Identify which cell holds the provided text, then report its (X, Y) central coordinate. 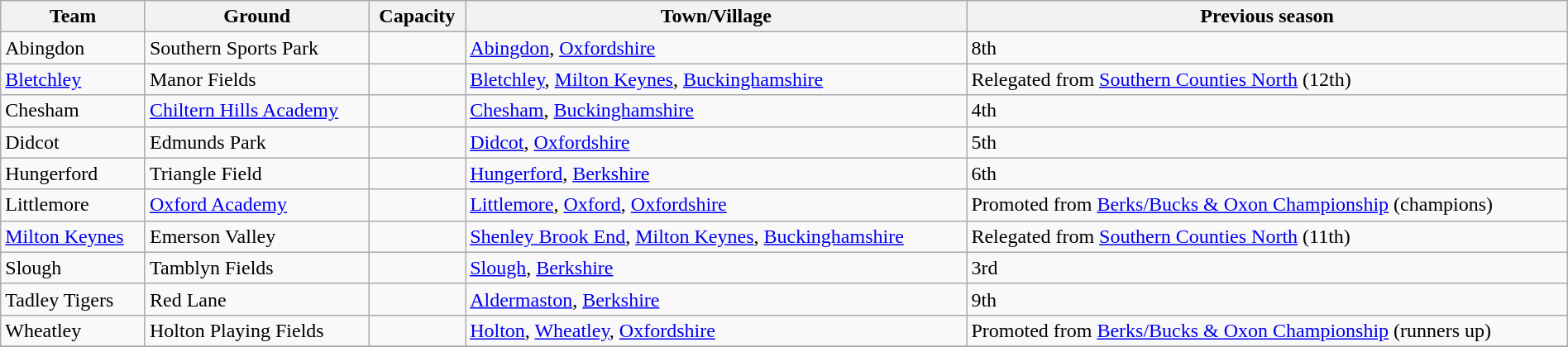
Team (73, 17)
Ground (256, 17)
9th (1267, 299)
8th (1267, 48)
Wheatley (73, 330)
Relegated from Southern Counties North (12th) (1267, 79)
Emerson Valley (256, 236)
Aldermaston, Berkshire (716, 299)
Tadley Tigers (73, 299)
Capacity (417, 17)
Oxford Academy (256, 205)
Holton Playing Fields (256, 330)
Chesham, Buckinghamshire (716, 111)
Town/Village (716, 17)
Hungerford (73, 173)
Slough (73, 268)
Bletchley, Milton Keynes, Buckinghamshire (716, 79)
Relegated from Southern Counties North (11th) (1267, 236)
4th (1267, 111)
Red Lane (256, 299)
Hungerford, Berkshire (716, 173)
Southern Sports Park (256, 48)
Didcot, Oxfordshire (716, 142)
Didcot (73, 142)
6th (1267, 173)
Edmunds Park (256, 142)
Bletchley (73, 79)
5th (1267, 142)
Triangle Field (256, 173)
Holton, Wheatley, Oxfordshire (716, 330)
Tamblyn Fields (256, 268)
3rd (1267, 268)
Manor Fields (256, 79)
Milton Keynes (73, 236)
Slough, Berkshire (716, 268)
Shenley Brook End, Milton Keynes, Buckinghamshire (716, 236)
Chiltern Hills Academy (256, 111)
Promoted from Berks/Bucks & Oxon Championship (runners up) (1267, 330)
Promoted from Berks/Bucks & Oxon Championship (champions) (1267, 205)
Chesham (73, 111)
Littlemore (73, 205)
Previous season (1267, 17)
Abingdon, Oxfordshire (716, 48)
Abingdon (73, 48)
Littlemore, Oxford, Oxfordshire (716, 205)
